Provide the (x, y) coordinate of the cell's center where the given text is located.  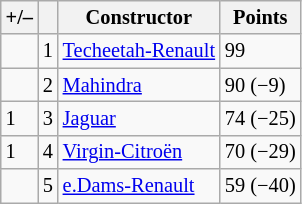
4 (48, 152)
Virgin-Citroën (139, 152)
70 (−29) (260, 152)
2 (48, 85)
99 (260, 51)
59 (−40) (260, 186)
90 (−9) (260, 85)
e.Dams-Renault (139, 186)
+/– (20, 17)
5 (48, 186)
74 (−25) (260, 118)
Jaguar (139, 118)
Techeetah-Renault (139, 51)
Points (260, 17)
3 (48, 118)
Constructor (139, 17)
Mahindra (139, 85)
